Locate the cell with the specified text and output its (x, y) center coordinate. 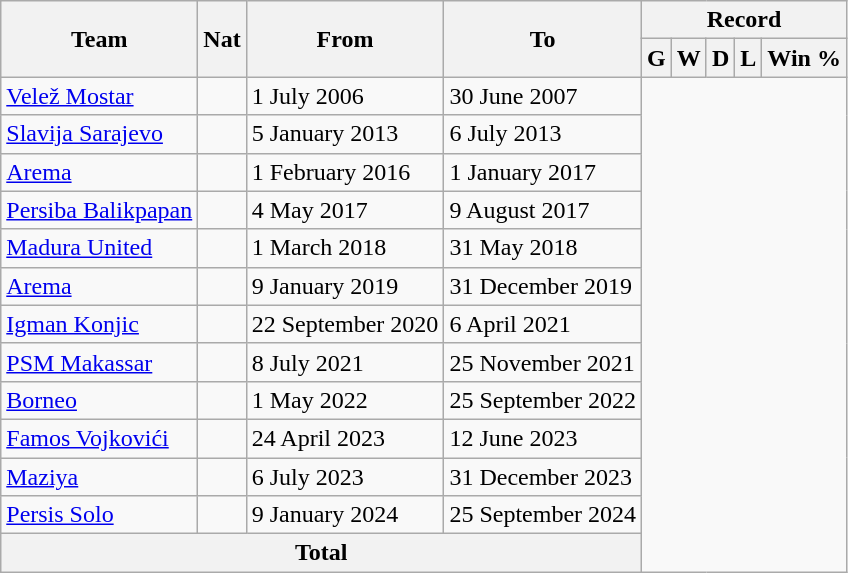
4 May 2017 (345, 210)
Slavija Sarajevo (100, 134)
9 January 2024 (345, 515)
G (657, 58)
1 February 2016 (345, 172)
31 December 2023 (543, 477)
1 January 2017 (543, 172)
31 May 2018 (543, 248)
Persis Solo (100, 515)
1 July 2006 (345, 96)
6 July 2013 (543, 134)
24 April 2023 (345, 438)
1 May 2022 (345, 400)
Velež Mostar (100, 96)
12 June 2023 (543, 438)
From (345, 39)
Famos Vojkovići (100, 438)
Madura United (100, 248)
Nat (222, 39)
22 September 2020 (345, 324)
9 August 2017 (543, 210)
PSM Makassar (100, 362)
D (720, 58)
6 April 2021 (543, 324)
25 September 2022 (543, 400)
Maziya (100, 477)
30 June 2007 (543, 96)
5 January 2013 (345, 134)
31 December 2019 (543, 286)
9 January 2019 (345, 286)
Igman Konjic (100, 324)
8 July 2021 (345, 362)
L (748, 58)
Persiba Balikpapan (100, 210)
Record (744, 20)
To (543, 39)
Total (322, 553)
25 November 2021 (543, 362)
6 July 2023 (345, 477)
W (688, 58)
Borneo (100, 400)
Team (100, 39)
1 March 2018 (345, 248)
Win % (804, 58)
25 September 2024 (543, 515)
